Return the (X, Y) coordinate for the center point of the cell that contains the specified text.  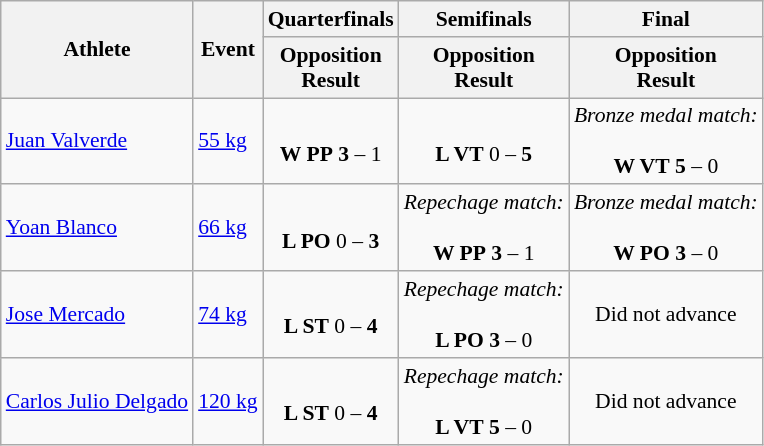
Repechage match:W PP 3 – 1 (484, 228)
L VT 0 – 5 (484, 142)
Semifinals (484, 19)
Athlete (97, 50)
Event (228, 50)
74 kg (228, 314)
66 kg (228, 228)
Repechage match:L PO 3 – 0 (484, 314)
L PO 0 – 3 (331, 228)
Bronze medal match:W PO 3 – 0 (666, 228)
Jose Mercado (97, 314)
Quarterfinals (331, 19)
W PP 3 – 1 (331, 142)
Carlos Julio Delgado (97, 402)
Juan Valverde (97, 142)
Final (666, 19)
Bronze medal match:W VT 5 – 0 (666, 142)
Repechage match:L VT 5 – 0 (484, 402)
Yoan Blanco (97, 228)
55 kg (228, 142)
120 kg (228, 402)
